Locate the cell with the specified text and output its (x, y) center coordinate. 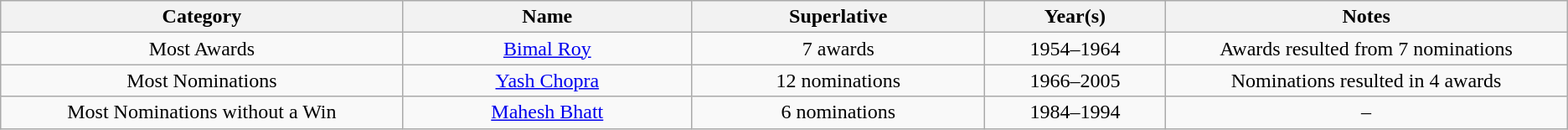
Superlative (838, 17)
Year(s) (1075, 17)
Awards resulted from 7 nominations (1366, 49)
Name (547, 17)
Most Nominations without a Win (202, 112)
7 awards (838, 49)
– (1366, 112)
6 nominations (838, 112)
Notes (1366, 17)
Most Nominations (202, 81)
Bimal Roy (547, 49)
Most Awards (202, 49)
12 nominations (838, 81)
Category (202, 17)
1954–1964 (1075, 49)
1966–2005 (1075, 81)
Mahesh Bhatt (547, 112)
Nominations resulted in 4 awards (1366, 81)
Yash Chopra (547, 81)
1984–1994 (1075, 112)
